Scan for the cell matching the given text and deliver its [X, Y] coordinate at center. 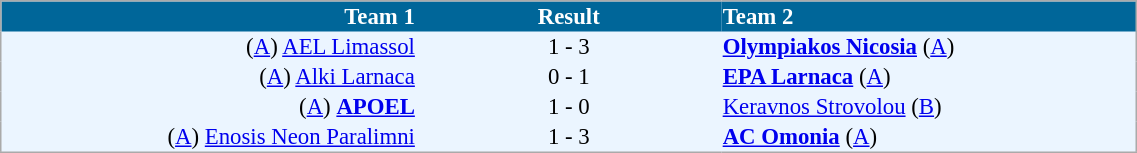
Team 1 [209, 16]
AC Omonia (A) [929, 137]
(A) APOEL [209, 107]
(A) Enosis Neon Paralimni [209, 137]
1 - 0 [568, 107]
Olympiakos Nicosia (A) [929, 47]
Team 2 [929, 16]
(A) Alki Larnaca [209, 77]
Keravnos Strovolou (B) [929, 107]
(A) AEL Limassol [209, 47]
Result [568, 16]
0 - 1 [568, 77]
EPA Larnaca (A) [929, 77]
